For the text-containing cell, return its midpoint in (x, y) coordinate format. 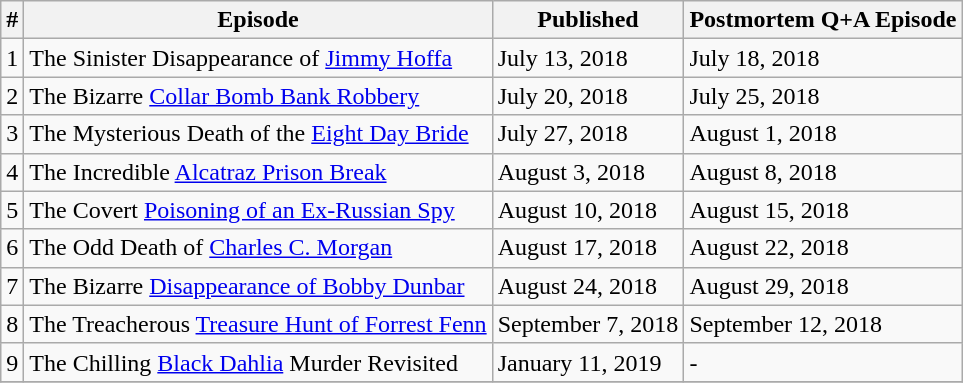
August 15, 2018 (823, 210)
August 1, 2018 (823, 134)
The Odd Death of Charles C. Morgan (258, 248)
The Treacherous Treasure Hunt of Forrest Fenn (258, 324)
The Bizarre Disappearance of Bobby Dunbar (258, 286)
7 (12, 286)
Published (588, 20)
July 20, 2018 (588, 96)
The Incredible Alcatraz Prison Break (258, 172)
September 12, 2018 (823, 324)
6 (12, 248)
2 (12, 96)
The Covert Poisoning of an Ex-Russian Spy (258, 210)
August 22, 2018 (823, 248)
January 11, 2019 (588, 362)
August 8, 2018 (823, 172)
August 3, 2018 (588, 172)
Postmortem Q+A Episode (823, 20)
July 18, 2018 (823, 58)
The Bizarre Collar Bomb Bank Robbery (258, 96)
- (823, 362)
8 (12, 324)
September 7, 2018 (588, 324)
The Chilling Black Dahlia Murder Revisited (258, 362)
August 17, 2018 (588, 248)
9 (12, 362)
July 13, 2018 (588, 58)
5 (12, 210)
Episode (258, 20)
The Mysterious Death of the Eight Day Bride (258, 134)
# (12, 20)
The Sinister Disappearance of Jimmy Hoffa (258, 58)
August 10, 2018 (588, 210)
August 24, 2018 (588, 286)
August 29, 2018 (823, 286)
4 (12, 172)
1 (12, 58)
July 25, 2018 (823, 96)
July 27, 2018 (588, 134)
3 (12, 134)
